Scan for the cell matching the given text and deliver its (x, y) coordinate at center. 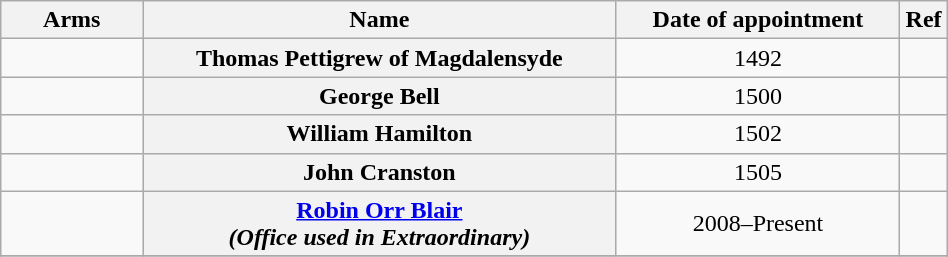
William Hamilton (380, 134)
Ref (924, 20)
1505 (758, 172)
Name (380, 20)
Arms (72, 20)
1500 (758, 96)
2008–Present (758, 224)
Date of appointment (758, 20)
Robin Orr Blair(Office used in Extraordinary) (380, 224)
George Bell (380, 96)
Thomas Pettigrew of Magdalensyde (380, 58)
1492 (758, 58)
1502 (758, 134)
John Cranston (380, 172)
